Extract the [x, y] coordinate from the center of the cell holding the provided text.  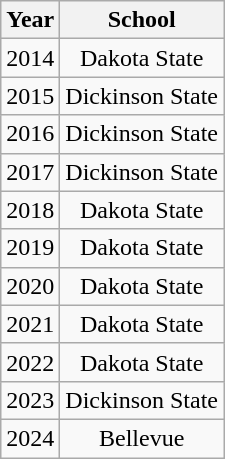
2020 [30, 286]
2023 [30, 400]
School [142, 20]
2018 [30, 210]
2019 [30, 248]
2014 [30, 58]
2022 [30, 362]
Bellevue [142, 438]
2017 [30, 172]
2015 [30, 96]
Year [30, 20]
2024 [30, 438]
2021 [30, 324]
2016 [30, 134]
